Pinpoint the cell where the given text exists, returning its [x, y] midpoint coordinate. 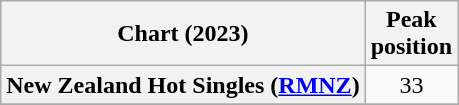
Peakposition [411, 34]
Chart (2023) [183, 34]
New Zealand Hot Singles (RMNZ) [183, 85]
33 [411, 85]
